Search for the cell housing the specified text and yield its (x, y) center coordinate. 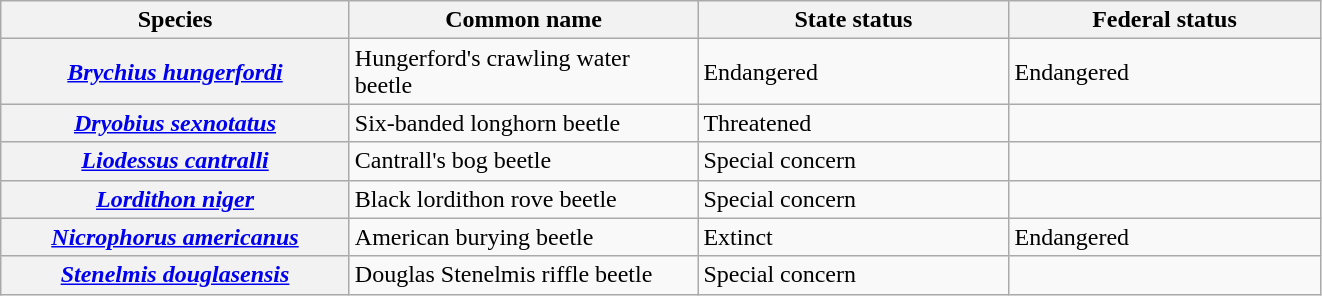
Hungerford's crawling water beetle (524, 72)
Black lordithon rove beetle (524, 199)
Species (176, 20)
State status (854, 20)
Stenelmis douglasensis (176, 275)
Threatened (854, 123)
Lordithon niger (176, 199)
Brychius hungerfordi (176, 72)
Liodessus cantralli (176, 161)
Dryobius sexnotatus (176, 123)
Cantrall's bog beetle (524, 161)
American burying beetle (524, 237)
Common name (524, 20)
Douglas Stenelmis riffle beetle (524, 275)
Six-banded longhorn beetle (524, 123)
Nicrophorus americanus (176, 237)
Federal status (1164, 20)
Extinct (854, 237)
